Search for the cell housing the specified text and yield its (x, y) center coordinate. 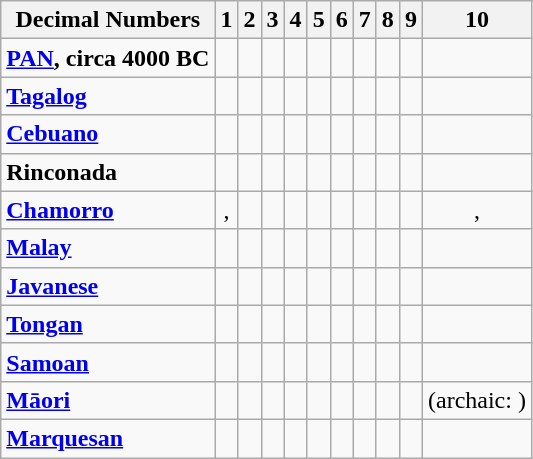
Māori (108, 400)
4 (296, 20)
Tongan (108, 324)
Javanese (108, 286)
5 (318, 20)
Samoan (108, 362)
3 (272, 20)
10 (476, 20)
9 (410, 20)
8 (388, 20)
Tagalog (108, 96)
Decimal Numbers (108, 20)
Rinconada (108, 172)
6 (342, 20)
PAN, circa 4000 BC (108, 58)
Malay (108, 248)
Chamorro (108, 210)
2 (250, 20)
1 (226, 20)
(archaic: ) (476, 400)
Cebuano (108, 134)
Marquesan (108, 438)
7 (364, 20)
